Scan for the cell matching the given text and deliver its [X, Y] coordinate at center. 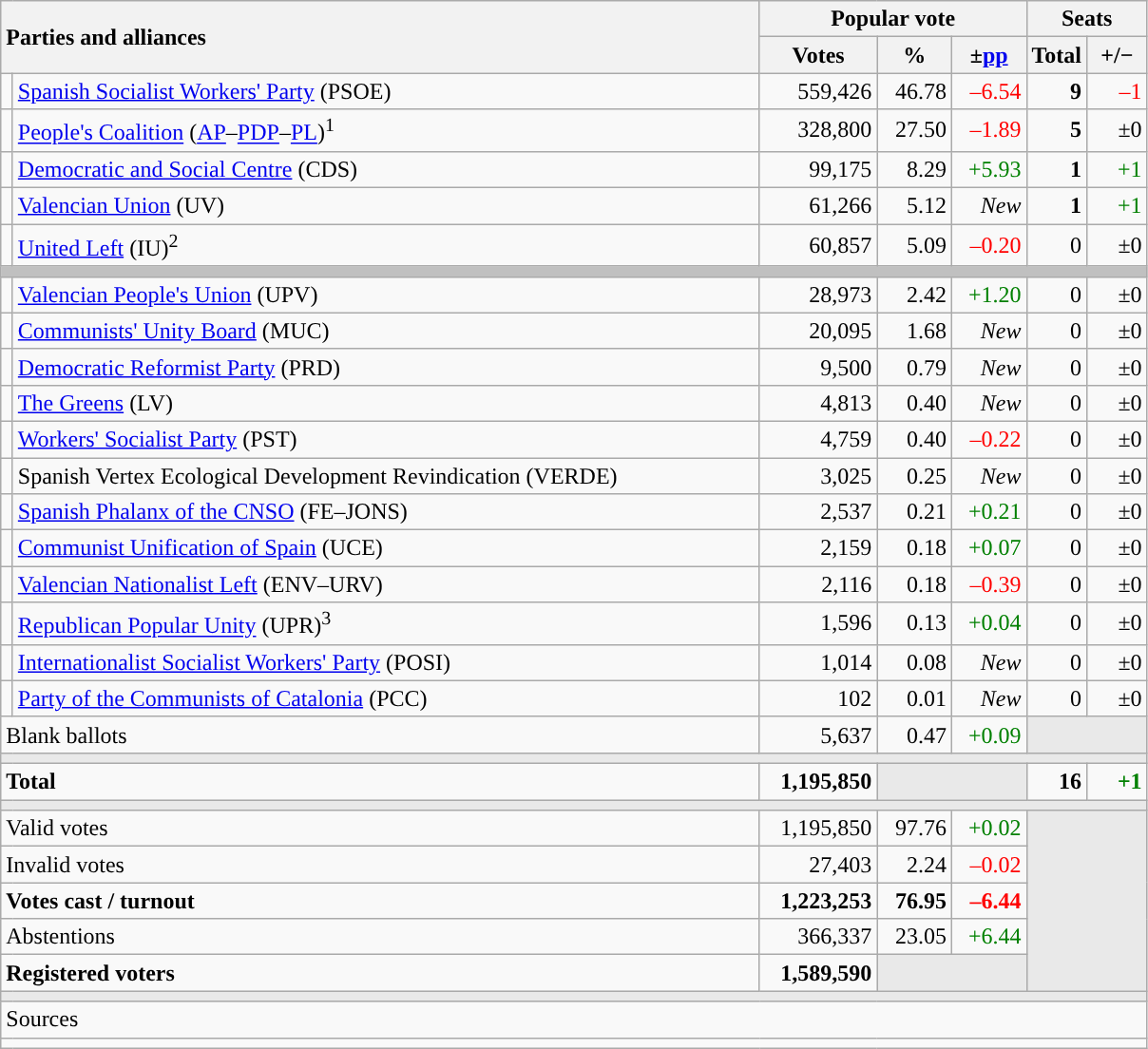
+0.21 [988, 512]
1,223,253 [818, 901]
3,025 [818, 476]
102 [818, 698]
5 [1057, 131]
Spanish Phalanx of the CNSO (FE–JONS) [386, 512]
46.78 [914, 91]
Votes cast / turnout [380, 901]
–1 [1118, 91]
Communists' Unity Board (MUC) [386, 331]
Votes [818, 55]
Parties and alliances [380, 37]
Party of the Communists of Catalonia (PCC) [386, 698]
366,337 [818, 937]
0.08 [914, 662]
1,014 [818, 662]
+6.44 [988, 937]
Workers' Socialist Party (PST) [386, 439]
16 [1057, 782]
2,116 [818, 584]
Popular vote [893, 19]
99,175 [818, 169]
Invalid votes [380, 865]
23.05 [914, 937]
5.12 [914, 206]
+/− [1118, 55]
Spanish Vertex Ecological Development Revindication (VERDE) [386, 476]
Spanish Socialist Workers' Party (PSOE) [386, 91]
Republican Popular Unity (UPR)3 [386, 623]
People's Coalition (AP–PDP–PL)1 [386, 131]
4,813 [818, 403]
8.29 [914, 169]
Valid votes [380, 829]
2.42 [914, 295]
Valencian Nationalist Left (ENV–URV) [386, 584]
–0.39 [988, 584]
–0.02 [988, 865]
0.21 [914, 512]
1,596 [818, 623]
United Left (IU)2 [386, 245]
Internationalist Socialist Workers' Party (POSI) [386, 662]
+1.20 [988, 295]
5.09 [914, 245]
61,266 [818, 206]
–6.54 [988, 91]
328,800 [818, 131]
+0.04 [988, 623]
2.24 [914, 865]
–0.22 [988, 439]
+0.02 [988, 829]
Democratic Reformist Party (PRD) [386, 367]
% [914, 55]
2,537 [818, 512]
The Greens (LV) [386, 403]
9 [1057, 91]
20,095 [818, 331]
5,637 [818, 734]
27.50 [914, 131]
–1.89 [988, 131]
+5.93 [988, 169]
Seats [1087, 19]
Sources [574, 1020]
28,973 [818, 295]
±pp [988, 55]
1.68 [914, 331]
2,159 [818, 548]
0.13 [914, 623]
9,500 [818, 367]
–0.20 [988, 245]
76.95 [914, 901]
0.25 [914, 476]
27,403 [818, 865]
Abstentions [380, 937]
4,759 [818, 439]
60,857 [818, 245]
0.01 [914, 698]
+0.09 [988, 734]
Valencian Union (UV) [386, 206]
0.79 [914, 367]
559,426 [818, 91]
Registered voters [380, 973]
0.47 [914, 734]
Blank ballots [380, 734]
–6.44 [988, 901]
1,589,590 [818, 973]
Communist Unification of Spain (UCE) [386, 548]
97.76 [914, 829]
Valencian People's Union (UPV) [386, 295]
+0.07 [988, 548]
Democratic and Social Centre (CDS) [386, 169]
